From the cell containing the given text, extract its center point as (x, y) coordinate. 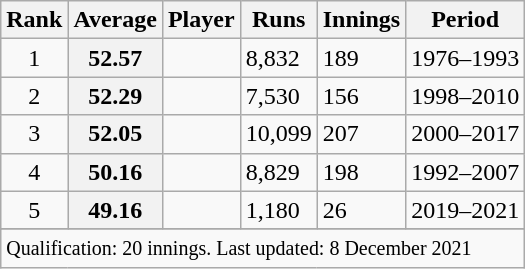
198 (361, 172)
1,180 (278, 210)
1998–2010 (466, 96)
7,530 (278, 96)
26 (361, 210)
189 (361, 58)
1 (34, 58)
Qualification: 20 innings. Last updated: 8 December 2021 (263, 248)
Rank (34, 20)
52.05 (116, 134)
1992–2007 (466, 172)
4 (34, 172)
2019–2021 (466, 210)
156 (361, 96)
Innings (361, 20)
1976–1993 (466, 58)
2 (34, 96)
50.16 (116, 172)
8,832 (278, 58)
10,099 (278, 134)
Runs (278, 20)
207 (361, 134)
52.29 (116, 96)
8,829 (278, 172)
5 (34, 210)
2000–2017 (466, 134)
52.57 (116, 58)
49.16 (116, 210)
Average (116, 20)
Player (201, 20)
3 (34, 134)
Period (466, 20)
